Provide the [x, y] coordinate of the cell's center where the given text is located.  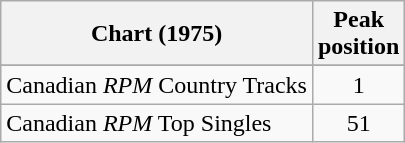
Canadian RPM Top Singles [157, 123]
51 [358, 123]
Chart (1975) [157, 34]
Canadian RPM Country Tracks [157, 85]
1 [358, 85]
Peakposition [358, 34]
